Output the [X, Y] coordinate of the center of the cell containing the given text.  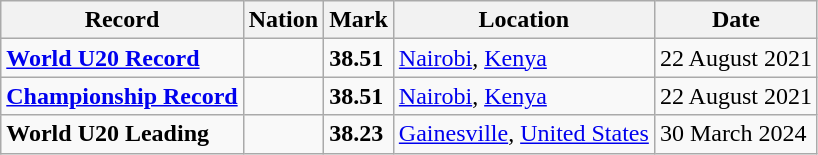
World U20 Record [122, 58]
Date [736, 20]
Location [524, 20]
Record [122, 20]
Championship Record [122, 96]
World U20 Leading [122, 134]
30 March 2024 [736, 134]
38.23 [359, 134]
Nation [283, 20]
Mark [359, 20]
Gainesville, United States [524, 134]
